From the cell containing the given text, extract its center point as [x, y] coordinate. 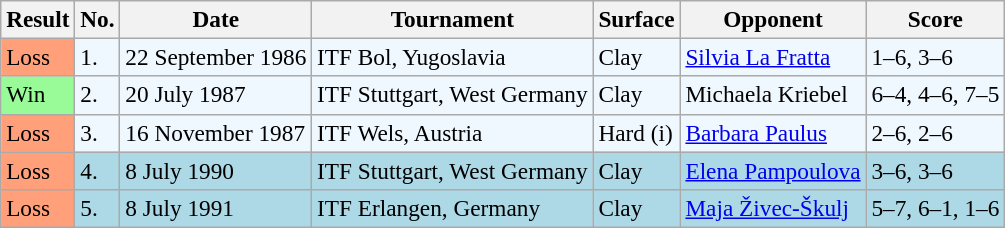
ITF Wels, Austria [452, 133]
Date [216, 19]
Score [936, 19]
Hard (i) [636, 133]
16 November 1987 [216, 133]
No. [98, 19]
Silvia La Fratta [773, 57]
8 July 1991 [216, 208]
Maja Živec-Škulj [773, 208]
8 July 1990 [216, 170]
20 July 1987 [216, 95]
5–7, 6–1, 1–6 [936, 208]
3–6, 3–6 [936, 170]
3. [98, 133]
4. [98, 170]
1. [98, 57]
1–6, 3–6 [936, 57]
Michaela Kriebel [773, 95]
Barbara Paulus [773, 133]
ITF Bol, Yugoslavia [452, 57]
Win [38, 95]
6–4, 4–6, 7–5 [936, 95]
2–6, 2–6 [936, 133]
Elena Pampoulova [773, 170]
Tournament [452, 19]
Result [38, 19]
Opponent [773, 19]
22 September 1986 [216, 57]
Surface [636, 19]
5. [98, 208]
2. [98, 95]
ITF Erlangen, Germany [452, 208]
